Detect which cell encompasses the target text, then output its [x, y] center coordinate. 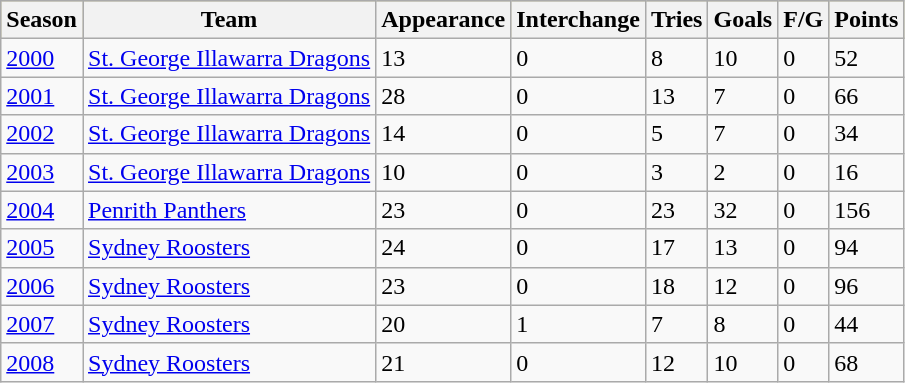
F/G [804, 20]
2005 [42, 248]
2000 [42, 58]
1 [578, 324]
14 [444, 134]
2007 [42, 324]
24 [444, 248]
52 [866, 58]
94 [866, 248]
28 [444, 96]
34 [866, 134]
96 [866, 286]
Team [228, 20]
Appearance [444, 20]
Tries [676, 20]
Season [42, 20]
2008 [42, 362]
Interchange [578, 20]
68 [866, 362]
2002 [42, 134]
18 [676, 286]
3 [676, 172]
16 [866, 172]
Penrith Panthers [228, 210]
17 [676, 248]
5 [676, 134]
32 [743, 210]
21 [444, 362]
2003 [42, 172]
156 [866, 210]
Goals [743, 20]
66 [866, 96]
44 [866, 324]
2 [743, 172]
2006 [42, 286]
20 [444, 324]
2001 [42, 96]
2004 [42, 210]
Points [866, 20]
